Scan for the cell matching the given text and deliver its (X, Y) coordinate at center. 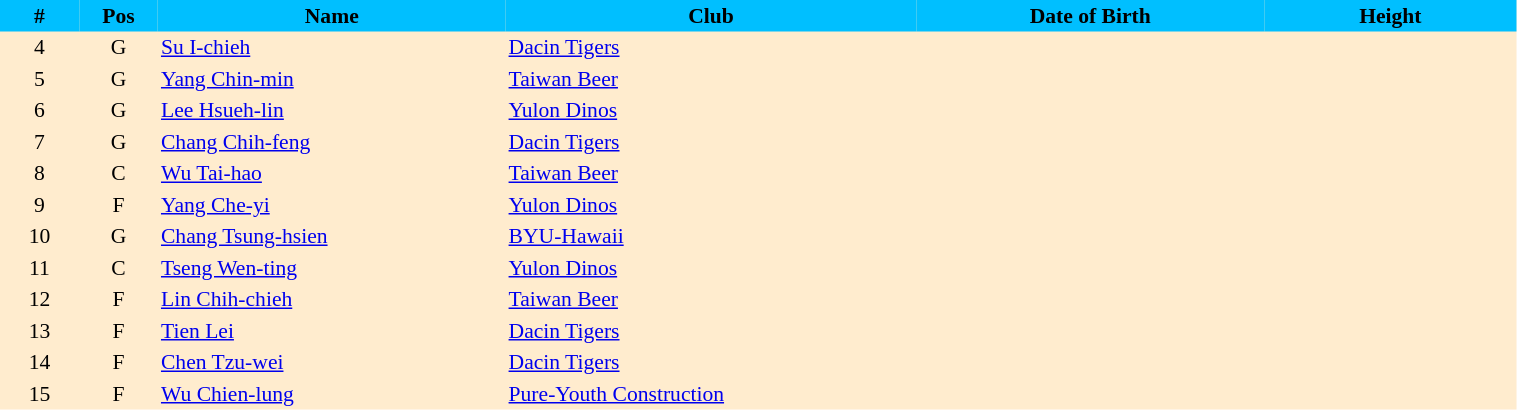
Name (332, 16)
6 (40, 110)
Wu Tai-hao (332, 174)
# (40, 16)
Pure-Youth Construction (712, 394)
14 (40, 362)
Height (1390, 16)
Chen Tzu-wei (332, 362)
Pos (118, 16)
Tseng Wen-ting (332, 268)
7 (40, 142)
8 (40, 174)
Wu Chien-lung (332, 394)
Tien Lei (332, 331)
Su I-chieh (332, 48)
Club (712, 16)
Yang Che-yi (332, 205)
Date of Birth (1090, 16)
15 (40, 394)
BYU-Hawaii (712, 236)
10 (40, 236)
4 (40, 48)
Chang Tsung-hsien (332, 236)
11 (40, 268)
Lee Hsueh-lin (332, 110)
9 (40, 205)
Lin Chih-chieh (332, 300)
5 (40, 79)
Yang Chin-min (332, 79)
Chang Chih-feng (332, 142)
12 (40, 300)
13 (40, 331)
